Output the (x, y) coordinate of the center of the cell containing the given text.  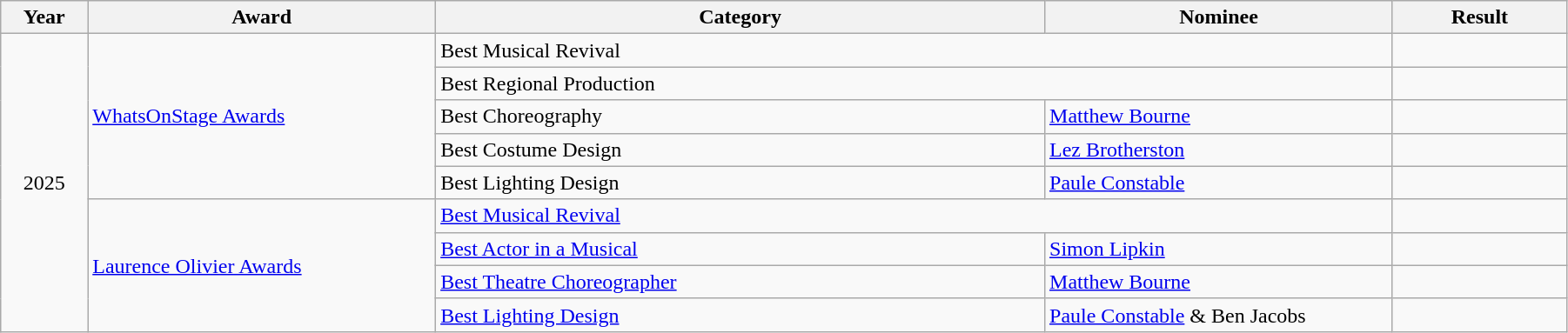
2025 (44, 183)
Best Costume Design (740, 150)
WhatsOnStage Awards (262, 117)
Result (1479, 17)
Year (44, 17)
Simon Lipkin (1219, 249)
Award (262, 17)
Paule Constable (1219, 183)
Best Choreography (740, 117)
Best Theatre Choreographer (740, 282)
Category (740, 17)
Laurence Olivier Awards (262, 265)
Nominee (1219, 17)
Best Actor in a Musical (740, 249)
Best Regional Production (915, 83)
Lez Brotherston (1219, 150)
Paule Constable & Ben Jacobs (1219, 315)
